Return [X, Y] of the center of cell containing provided text 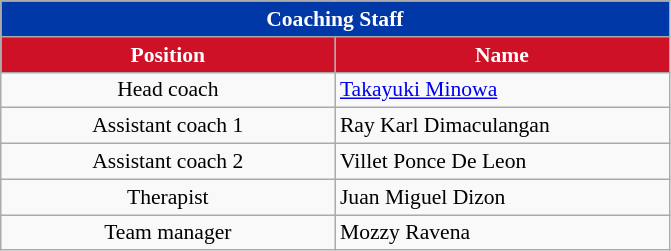
Assistant coach 2 [168, 162]
Villet Ponce De Leon [502, 162]
Therapist [168, 197]
Juan Miguel Dizon [502, 197]
Ray Karl Dimaculangan [502, 126]
Mozzy Ravena [502, 233]
Name [502, 55]
Position [168, 55]
Coaching Staff [335, 19]
Team manager [168, 233]
Assistant coach 1 [168, 126]
Head coach [168, 90]
Takayuki Minowa [502, 90]
